Provide the (X, Y) coordinate of the cell's center where the given text is located.  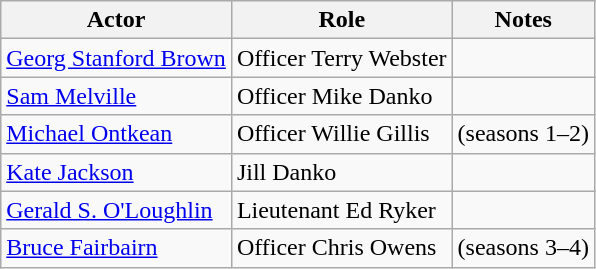
Officer Terry Webster (342, 58)
Officer Mike Danko (342, 96)
Gerald S. O'Loughlin (116, 210)
Actor (116, 20)
Sam Melville (116, 96)
Bruce Fairbairn (116, 248)
Michael Ontkean (116, 134)
Officer Chris Owens (342, 248)
Georg Stanford Brown (116, 58)
Lieutenant Ed Ryker (342, 210)
(seasons 3–4) (523, 248)
(seasons 1–2) (523, 134)
Role (342, 20)
Kate Jackson (116, 172)
Officer Willie Gillis (342, 134)
Notes (523, 20)
Jill Danko (342, 172)
